Capture the cell that displays the provided text and extract its (X, Y) central coordinate. 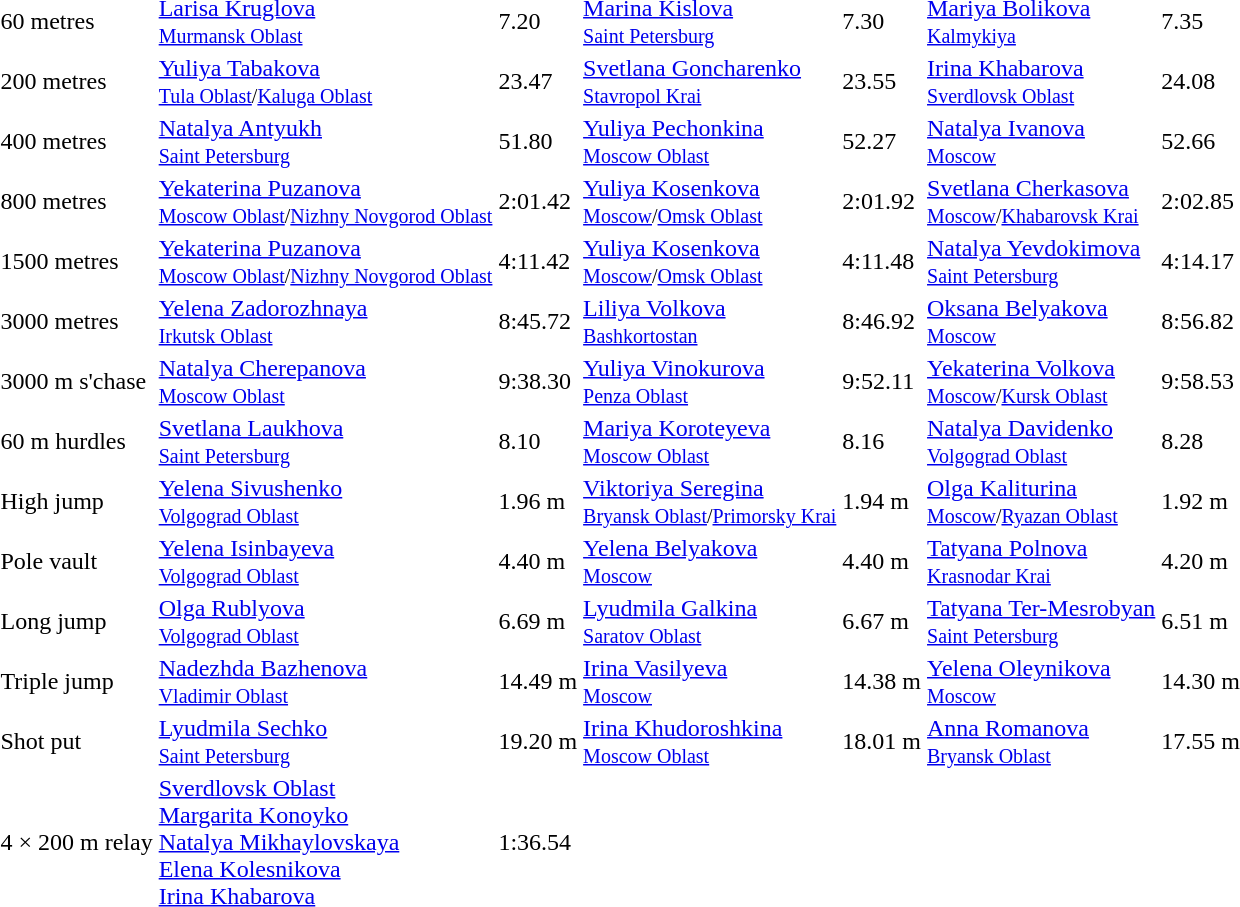
Yelena SivushenkoVolgograd Oblast (326, 502)
Natalya CherepanovaMoscow Oblast (326, 382)
Svetlana GoncharenkoStavropol Krai (710, 82)
6.69 m (538, 622)
9:52.11 (882, 382)
9:38.30 (538, 382)
1.96 m (538, 502)
Natalya AntyukhSaint Petersburg (326, 142)
Yuliya PechonkinaMoscow Oblast (710, 142)
Olga RublyovaVolgograd Oblast (326, 622)
2:01.42 (538, 202)
Oksana BelyakovaMoscow (1042, 322)
6.67 m (882, 622)
Irina VasilyevaMoscow (710, 682)
4:11.48 (882, 262)
Liliya VolkovaBashkortostan (710, 322)
8:45.72 (538, 322)
52.27 (882, 142)
8:46.92 (882, 322)
Svetlana CherkasovaMoscow/Khabarovsk Krai (1042, 202)
8.10 (538, 442)
51.80 (538, 142)
18.01 m (882, 742)
Yelena OleynikovaMoscow (1042, 682)
Yekaterina VolkovaMoscow/Kursk Oblast (1042, 382)
Viktoriya SereginaBryansk Oblast/Primorsky Krai (710, 502)
Lyudmila SechkoSaint Petersburg (326, 742)
Svetlana LaukhovaSaint Petersburg (326, 442)
Irina KhudoroshkinaMoscow Oblast (710, 742)
Yelena IsinbayevaVolgograd Oblast (326, 562)
Olga KaliturinaMoscow/Ryazan Oblast (1042, 502)
Yuliya VinokurovaPenza Oblast (710, 382)
Natalya IvanovaMoscow (1042, 142)
Irina KhabarovaSverdlovsk Oblast (1042, 82)
23.55 (882, 82)
1.94 m (882, 502)
Yelena BelyakovaMoscow (710, 562)
Tatyana Ter-MesrobyanSaint Petersburg (1042, 622)
2:01.92 (882, 202)
Yelena ZadorozhnayaIrkutsk Oblast (326, 322)
8.16 (882, 442)
14.38 m (882, 682)
14.49 m (538, 682)
Natalya DavidenkoVolgograd Oblast (1042, 442)
23.47 (538, 82)
4:11.42 (538, 262)
Mariya KoroteyevaMoscow Oblast (710, 442)
Yuliya TabakovaTula Oblast/Kaluga Oblast (326, 82)
19.20 m (538, 742)
Natalya YevdokimovaSaint Petersburg (1042, 262)
Tatyana PolnovaKrasnodar Krai (1042, 562)
Lyudmila GalkinaSaratov Oblast (710, 622)
Anna RomanovaBryansk Oblast (1042, 742)
Nadezhda BazhenovaVladimir Oblast (326, 682)
